Return the [X, Y] coordinate for the center point of the cell that contains the specified text.  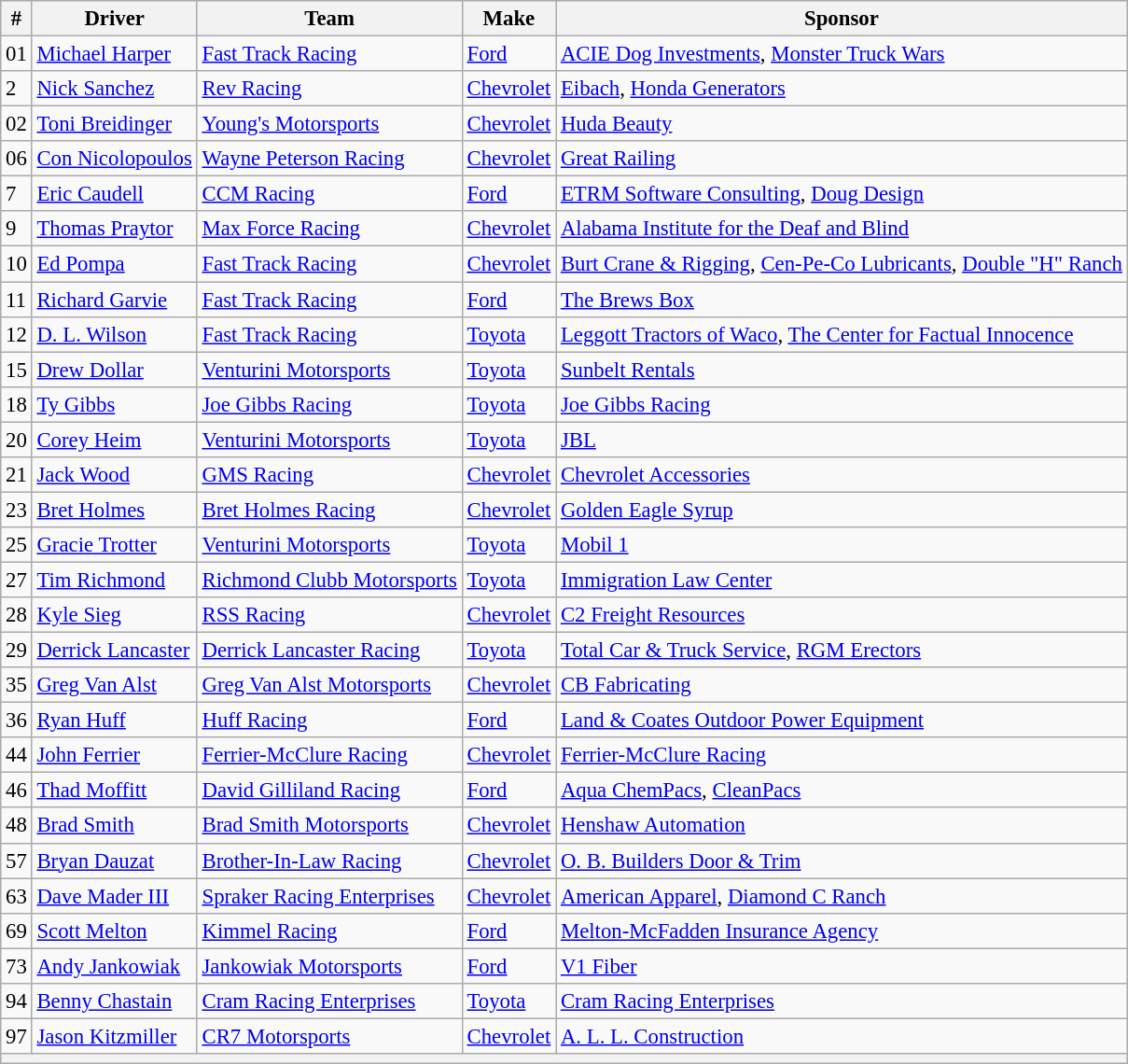
Henshaw Automation [842, 826]
Thad Moffitt [114, 791]
Chevrolet Accessories [842, 475]
Michael Harper [114, 54]
25 [17, 545]
Andy Jankowiak [114, 966]
Thomas Praytor [114, 229]
46 [17, 791]
9 [17, 229]
RSS Racing [329, 615]
Spraker Racing Enterprises [329, 896]
Greg Van Alst [114, 685]
10 [17, 264]
94 [17, 1001]
Toni Breidinger [114, 124]
7 [17, 194]
11 [17, 300]
Brad Smith [114, 826]
Ed Pompa [114, 264]
Mobil 1 [842, 545]
69 [17, 931]
Bret Holmes Racing [329, 510]
23 [17, 510]
CB Fabricating [842, 685]
# [17, 19]
27 [17, 580]
18 [17, 404]
CCM Racing [329, 194]
97 [17, 1036]
Nick Sanchez [114, 89]
Sponsor [842, 19]
Ryan Huff [114, 721]
Ty Gibbs [114, 404]
Huda Beauty [842, 124]
ETRM Software Consulting, Doug Design [842, 194]
Jankowiak Motorsports [329, 966]
20 [17, 440]
Derrick Lancaster Racing [329, 651]
O. B. Builders Door & Trim [842, 861]
57 [17, 861]
Con Nicolopoulos [114, 159]
12 [17, 334]
Bret Holmes [114, 510]
Great Railing [842, 159]
Melton-McFadden Insurance Agency [842, 931]
Wayne Peterson Racing [329, 159]
Driver [114, 19]
C2 Freight Resources [842, 615]
Alabama Institute for the Deaf and Blind [842, 229]
Gracie Trotter [114, 545]
36 [17, 721]
A. L. L. Construction [842, 1036]
Jason Kitzmiller [114, 1036]
Total Car & Truck Service, RGM Erectors [842, 651]
Golden Eagle Syrup [842, 510]
CR7 Motorsports [329, 1036]
Tim Richmond [114, 580]
Eric Caudell [114, 194]
The Brews Box [842, 300]
Rev Racing [329, 89]
Brad Smith Motorsports [329, 826]
Richmond Clubb Motorsports [329, 580]
American Apparel, Diamond C Ranch [842, 896]
Corey Heim [114, 440]
JBL [842, 440]
ACIE Dog Investments, Monster Truck Wars [842, 54]
Eibach, Honda Generators [842, 89]
Kyle Sieg [114, 615]
63 [17, 896]
Land & Coates Outdoor Power Equipment [842, 721]
29 [17, 651]
Scott Melton [114, 931]
Bryan Dauzat [114, 861]
2 [17, 89]
Young's Motorsports [329, 124]
V1 Fiber [842, 966]
John Ferrier [114, 755]
Leggott Tractors of Waco, The Center for Factual Innocence [842, 334]
Kimmel Racing [329, 931]
Drew Dollar [114, 370]
Immigration Law Center [842, 580]
02 [17, 124]
01 [17, 54]
GMS Racing [329, 475]
Greg Van Alst Motorsports [329, 685]
Burt Crane & Rigging, Cen-Pe-Co Lubricants, Double "H" Ranch [842, 264]
Aqua ChemPacs, CleanPacs [842, 791]
Brother-In-Law Racing [329, 861]
Richard Garvie [114, 300]
Jack Wood [114, 475]
Make [508, 19]
Huff Racing [329, 721]
D. L. Wilson [114, 334]
Sunbelt Rentals [842, 370]
Dave Mader III [114, 896]
06 [17, 159]
Max Force Racing [329, 229]
28 [17, 615]
21 [17, 475]
Benny Chastain [114, 1001]
Team [329, 19]
48 [17, 826]
35 [17, 685]
Derrick Lancaster [114, 651]
15 [17, 370]
44 [17, 755]
73 [17, 966]
David Gilliland Racing [329, 791]
